For the text-containing cell, return its midpoint in [x, y] coordinate format. 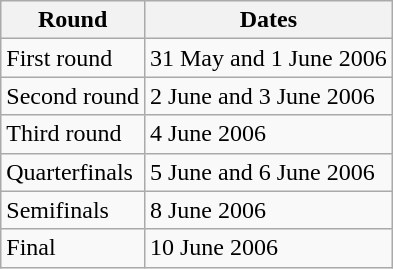
31 May and 1 June 2006 [268, 58]
4 June 2006 [268, 134]
Round [73, 20]
Dates [268, 20]
Third round [73, 134]
Final [73, 248]
First round [73, 58]
10 June 2006 [268, 248]
8 June 2006 [268, 210]
Quarterfinals [73, 172]
2 June and 3 June 2006 [268, 96]
Semifinals [73, 210]
5 June and 6 June 2006 [268, 172]
Second round [73, 96]
